From the cell containing the given text, extract its center point as (x, y) coordinate. 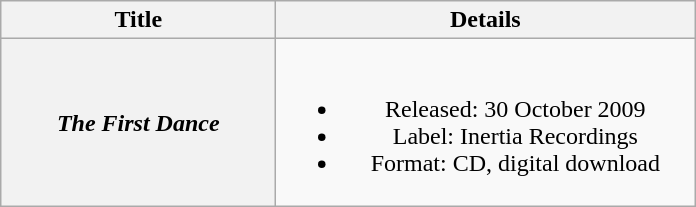
The First Dance (138, 122)
Details (486, 20)
Released: 30 October 2009Label: Inertia RecordingsFormat: CD, digital download (486, 122)
Title (138, 20)
